Provide the [x, y] coordinate of the cell's center where the given text is located.  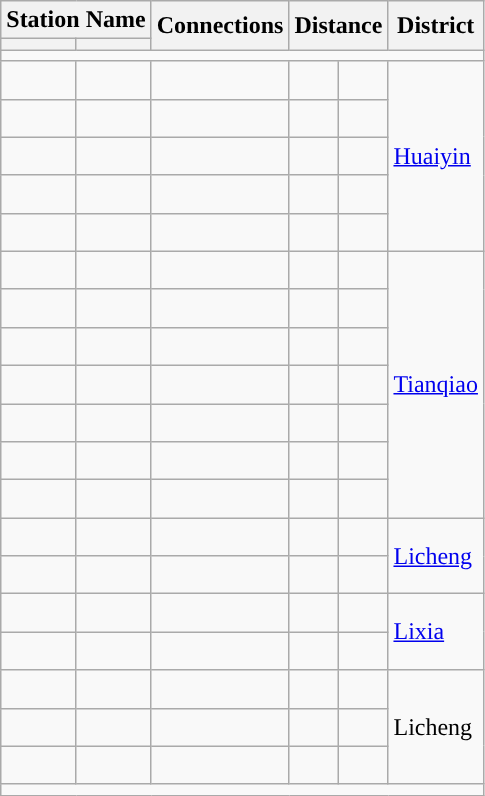
Distance [338, 26]
Tianqiao [436, 384]
Station Name [76, 20]
Connections [220, 26]
Lixia [436, 632]
Huaiyin [436, 156]
District [436, 26]
